Scan for the cell matching the given text and deliver its [X, Y] coordinate at center. 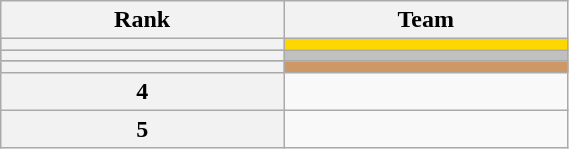
5 [142, 129]
4 [142, 91]
Team [426, 20]
Rank [142, 20]
